Return the [x, y] coordinate for the center point of the cell that contains the specified text.  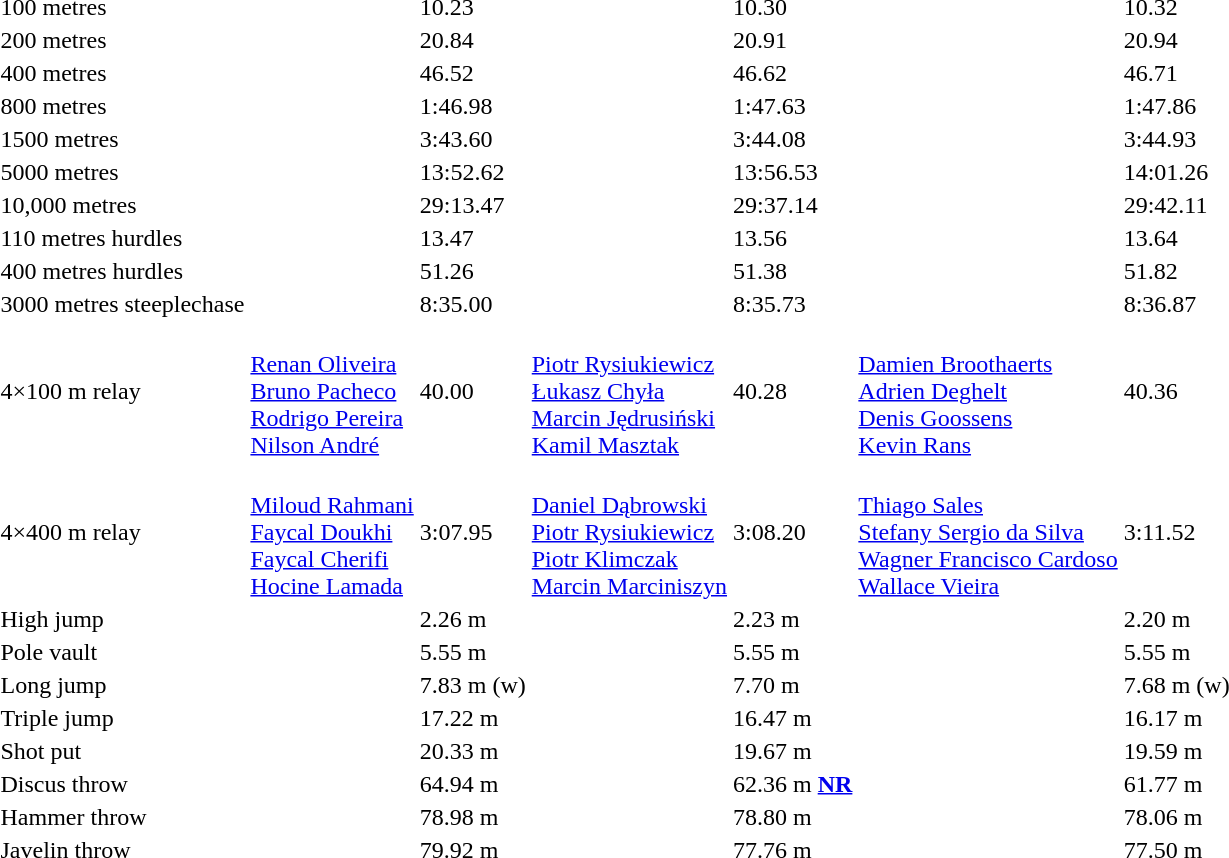
51.26 [472, 271]
8:35.73 [793, 304]
19.67 m [793, 751]
2.23 m [793, 619]
8:35.00 [472, 304]
29:37.14 [793, 205]
1:47.63 [793, 106]
Miloud RahmaniFaycal DoukhiFaycal CherifiHocine Lamada [332, 532]
20.33 m [472, 751]
Thiago SalesStefany Sergio da SilvaWagner Francisco CardosoWallace Vieira [988, 532]
62.36 m NR [793, 784]
13.47 [472, 238]
13.56 [793, 238]
1:46.98 [472, 106]
78.98 m [472, 817]
2.26 m [472, 619]
78.80 m [793, 817]
3:43.60 [472, 139]
7.83 m (w) [472, 685]
29:13.47 [472, 205]
Renan OliveiraBruno PachecoRodrigo PereiraNilson André [332, 391]
7.70 m [793, 685]
40.00 [472, 391]
20.84 [472, 40]
3:44.08 [793, 139]
13:52.62 [472, 172]
3:08.20 [793, 532]
Piotr RysiukiewiczŁukasz ChyłaMarcin JędrusińskiKamil Masztak [629, 391]
40.28 [793, 391]
51.38 [793, 271]
20.91 [793, 40]
46.62 [793, 73]
17.22 m [472, 718]
46.52 [472, 73]
64.94 m [472, 784]
13:56.53 [793, 172]
16.47 m [793, 718]
3:07.95 [472, 532]
Damien BroothaertsAdrien DegheltDenis GoossensKevin Rans [988, 391]
Daniel DąbrowskiPiotr RysiukiewiczPiotr KlimczakMarcin Marciniszyn [629, 532]
